Identify which cell holds the provided text, then report its [X, Y] central coordinate. 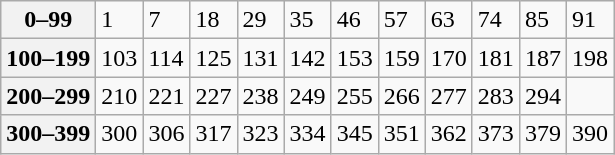
18 [214, 20]
131 [260, 58]
379 [542, 134]
114 [166, 58]
266 [402, 96]
227 [214, 96]
46 [354, 20]
35 [308, 20]
210 [120, 96]
103 [120, 58]
306 [166, 134]
198 [590, 58]
345 [354, 134]
91 [590, 20]
283 [496, 96]
181 [496, 58]
362 [448, 134]
249 [308, 96]
300 [120, 134]
170 [448, 58]
334 [308, 134]
317 [214, 134]
373 [496, 134]
1 [120, 20]
125 [214, 58]
57 [402, 20]
277 [448, 96]
29 [260, 20]
63 [448, 20]
221 [166, 96]
74 [496, 20]
0–99 [48, 20]
351 [402, 134]
142 [308, 58]
294 [542, 96]
300–399 [48, 134]
187 [542, 58]
159 [402, 58]
100–199 [48, 58]
153 [354, 58]
200–299 [48, 96]
85 [542, 20]
238 [260, 96]
7 [166, 20]
390 [590, 134]
323 [260, 134]
255 [354, 96]
